Output the [X, Y] coordinate of the center of the cell containing the given text.  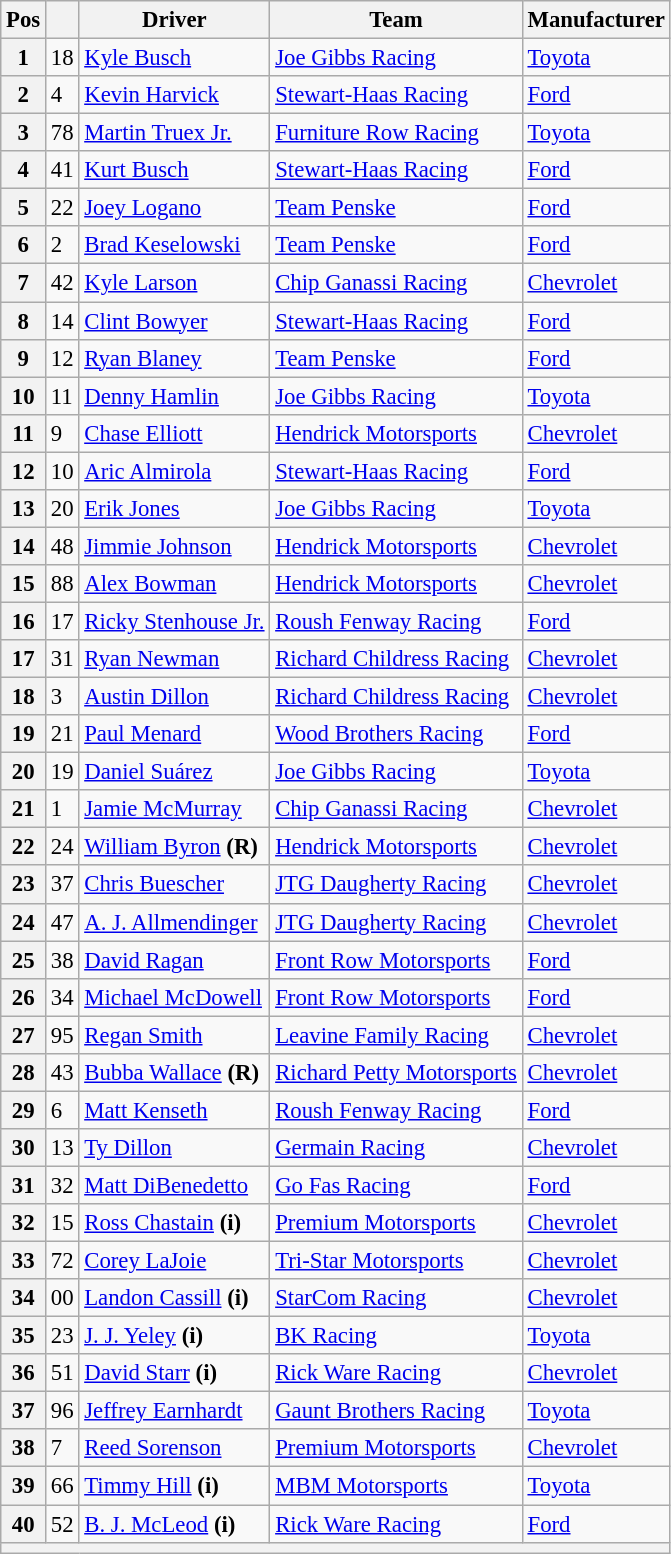
42 [62, 283]
33 [24, 1261]
96 [62, 1411]
30 [24, 1148]
David Starr (i) [174, 1373]
26 [24, 997]
52 [62, 1524]
5 [24, 208]
Team [396, 20]
David Ragan [174, 960]
Pos [24, 20]
Gaunt Brothers Racing [396, 1411]
Matt Kenseth [174, 1110]
16 [24, 621]
MBM Motorsports [396, 1486]
Wood Brothers Racing [396, 734]
40 [24, 1524]
Landon Cassill (i) [174, 1298]
Matt DiBenedetto [174, 1185]
Kevin Harvick [174, 95]
Corey LaJoie [174, 1261]
Ryan Newman [174, 659]
Richard Petty Motorsports [396, 1073]
Driver [174, 20]
Clint Bowyer [174, 321]
Martin Truex Jr. [174, 133]
48 [62, 546]
Denny Hamlin [174, 396]
39 [24, 1486]
Daniel Suárez [174, 772]
Go Fas Racing [396, 1185]
William Byron (R) [174, 847]
78 [62, 133]
Reed Sorenson [174, 1449]
88 [62, 584]
95 [62, 1035]
Jamie McMurray [174, 809]
Chris Buescher [174, 885]
00 [62, 1298]
B. J. McLeod (i) [174, 1524]
Joey Logano [174, 208]
35 [24, 1336]
Manufacturer [596, 20]
28 [24, 1073]
Jimmie Johnson [174, 546]
Austin Dillon [174, 697]
Regan Smith [174, 1035]
43 [62, 1073]
25 [24, 960]
27 [24, 1035]
8 [24, 321]
Kurt Busch [174, 170]
Alex Bowman [174, 584]
StarCom Racing [396, 1298]
J. J. Yeley (i) [174, 1336]
Jeffrey Earnhardt [174, 1411]
Aric Almirola [174, 471]
66 [62, 1486]
Erik Jones [174, 509]
Paul Menard [174, 734]
Leavine Family Racing [396, 1035]
41 [62, 170]
Timmy Hill (i) [174, 1486]
A. J. Allmendinger [174, 922]
Chase Elliott [174, 433]
Ty Dillon [174, 1148]
Ryan Blaney [174, 358]
Bubba Wallace (R) [174, 1073]
47 [62, 922]
Michael McDowell [174, 997]
51 [62, 1373]
Furniture Row Racing [396, 133]
BK Racing [396, 1336]
29 [24, 1110]
Brad Keselowski [174, 245]
Ross Chastain (i) [174, 1223]
72 [62, 1261]
Germain Racing [396, 1148]
Kyle Larson [174, 283]
Tri-Star Motorsports [396, 1261]
Kyle Busch [174, 58]
Ricky Stenhouse Jr. [174, 621]
36 [24, 1373]
